Find where the given text appears and provide that cell's center as (X, Y) coordinate. 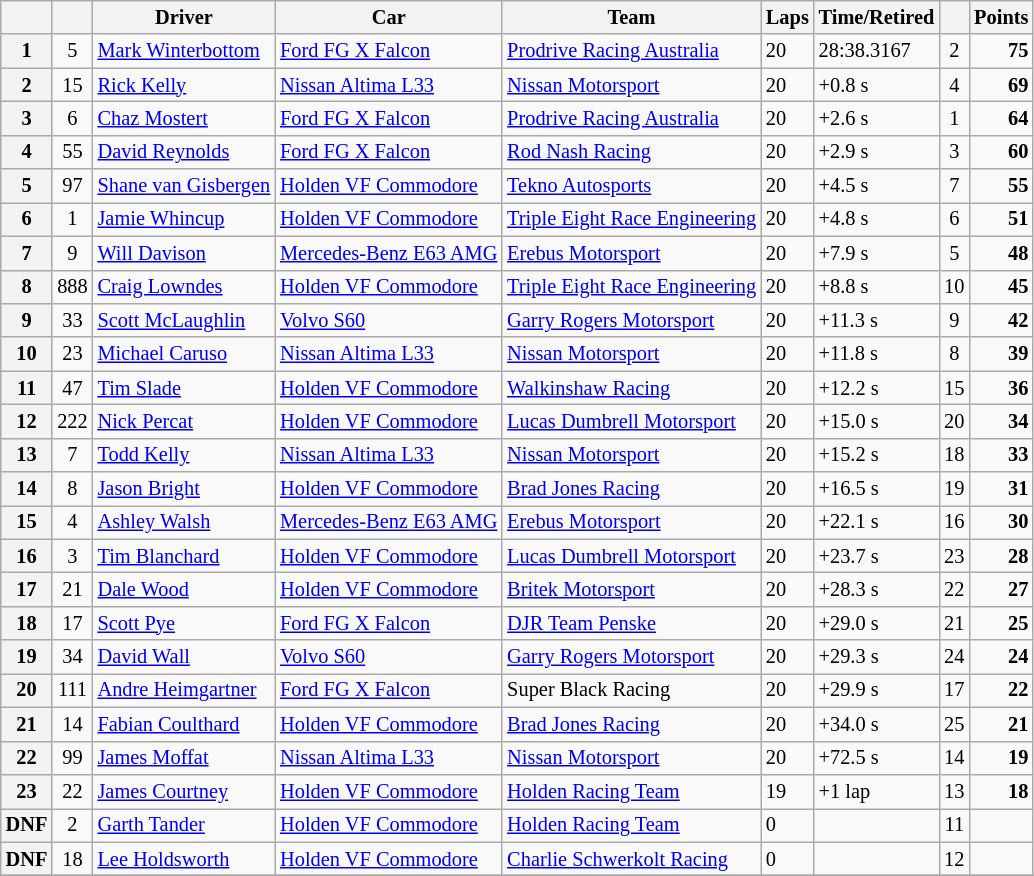
Time/Retired (877, 17)
Andre Heimgartner (184, 690)
+4.5 s (877, 186)
Will Davison (184, 253)
Walkinshaw Racing (632, 388)
Garth Tander (184, 825)
Chaz Mostert (184, 118)
27 (1001, 589)
97 (72, 186)
+29.9 s (877, 690)
Scott McLaughlin (184, 320)
+11.8 s (877, 354)
48 (1001, 253)
+2.6 s (877, 118)
47 (72, 388)
Mark Winterbottom (184, 51)
Michael Caruso (184, 354)
Driver (184, 17)
Super Black Racing (632, 690)
+29.3 s (877, 657)
28:38.3167 (877, 51)
60 (1001, 152)
39 (1001, 354)
Dale Wood (184, 589)
Jason Bright (184, 489)
+15.0 s (877, 421)
+72.5 s (877, 758)
36 (1001, 388)
+2.9 s (877, 152)
Tekno Autosports (632, 186)
Shane van Gisbergen (184, 186)
222 (72, 421)
Tim Blanchard (184, 556)
Britek Motorsport (632, 589)
Points (1001, 17)
Scott Pye (184, 623)
+4.8 s (877, 219)
75 (1001, 51)
64 (1001, 118)
+0.8 s (877, 85)
+28.3 s (877, 589)
31 (1001, 489)
Charlie Schwerkolt Racing (632, 859)
42 (1001, 320)
James Courtney (184, 791)
Nick Percat (184, 421)
Jamie Whincup (184, 219)
Rick Kelly (184, 85)
Ashley Walsh (184, 522)
David Wall (184, 657)
+22.1 s (877, 522)
+7.9 s (877, 253)
David Reynolds (184, 152)
James Moffat (184, 758)
Fabian Coulthard (184, 724)
+11.3 s (877, 320)
+34.0 s (877, 724)
51 (1001, 219)
30 (1001, 522)
Car (388, 17)
Lee Holdsworth (184, 859)
+16.5 s (877, 489)
+23.7 s (877, 556)
+15.2 s (877, 455)
45 (1001, 287)
Todd Kelly (184, 455)
69 (1001, 85)
28 (1001, 556)
99 (72, 758)
Rod Nash Racing (632, 152)
+8.8 s (877, 287)
Laps (788, 17)
111 (72, 690)
+12.2 s (877, 388)
Tim Slade (184, 388)
+29.0 s (877, 623)
888 (72, 287)
Craig Lowndes (184, 287)
+1 lap (877, 791)
Team (632, 17)
DJR Team Penske (632, 623)
